Determine the (X, Y) coordinate at the center of the cell enclosing the given text.  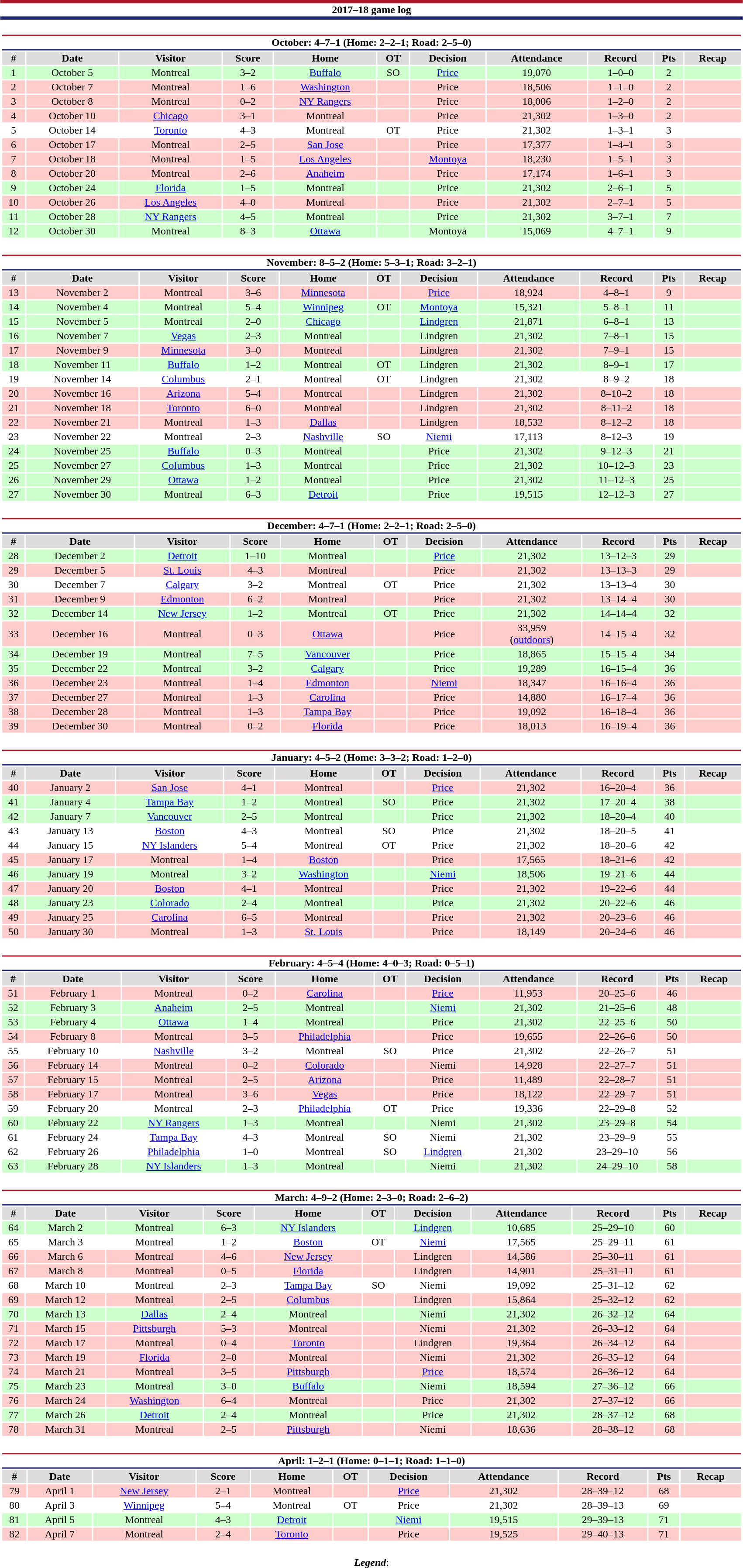
January 15 (70, 846)
19,070 (537, 73)
14,880 (532, 697)
22–26–6 (617, 1037)
5–8–1 (616, 307)
March 24 (65, 1401)
19–22–6 (618, 888)
20–22–6 (618, 903)
72 (13, 1343)
March 8 (65, 1271)
4–0 (248, 202)
18–21–6 (618, 860)
January 19 (70, 874)
25–29–11 (613, 1242)
8–9–1 (616, 364)
26 (14, 480)
18,006 (537, 102)
November 2 (82, 293)
March 10 (65, 1286)
1–10 (255, 556)
23–29–10 (617, 1152)
12–12–3 (616, 495)
November 18 (82, 408)
27–36–12 (613, 1386)
11–12–3 (616, 480)
77 (13, 1415)
November 27 (82, 466)
October 8 (72, 102)
22–25–6 (617, 1022)
14 (14, 307)
18–20–6 (618, 846)
April 5 (60, 1520)
16–18–4 (619, 712)
33,959(outdoors) (532, 634)
18,122 (528, 1094)
February 20 (73, 1108)
8–9–2 (616, 379)
29–39–13 (603, 1520)
13–14–4 (619, 599)
16–15–4 (619, 668)
22–29–8 (617, 1108)
23–29–9 (617, 1137)
22–27–7 (617, 1066)
1–4–1 (620, 144)
6 (14, 144)
6–4 (229, 1401)
March 17 (65, 1343)
22–28–7 (617, 1080)
October 17 (72, 144)
0–5 (229, 1271)
March 19 (65, 1357)
2017–18 game log (371, 10)
20–23–6 (618, 917)
13–12–3 (619, 556)
43 (13, 831)
7–5 (255, 654)
19,364 (521, 1343)
0–4 (229, 1343)
February 22 (73, 1123)
17,174 (537, 173)
October 24 (72, 188)
6–5 (249, 917)
80 (14, 1506)
January 4 (70, 802)
78 (13, 1430)
57 (13, 1080)
1–5–1 (620, 159)
13–13–3 (619, 571)
25–31–12 (613, 1286)
2–6 (248, 173)
18,013 (532, 726)
15,864 (521, 1300)
18,865 (532, 654)
February 1 (73, 993)
23–29–8 (617, 1123)
24 (14, 451)
January 17 (70, 860)
16–19–4 (619, 726)
December 7 (80, 585)
February 10 (73, 1051)
December 5 (80, 571)
October 5 (72, 73)
November 29 (82, 480)
8 (14, 173)
14–15–4 (619, 634)
2–6–1 (620, 188)
21–25–6 (617, 1008)
April 1 (60, 1491)
February 14 (73, 1066)
March 2 (65, 1228)
76 (13, 1401)
March: 4–9–2 (Home: 2–3–0; Road: 2–6–2) (371, 1198)
April 3 (60, 1506)
January 13 (70, 831)
1–2–0 (620, 102)
82 (14, 1534)
November 11 (82, 364)
October 10 (72, 116)
14,586 (521, 1257)
26–35–12 (613, 1357)
8–12–3 (616, 437)
April: 1–2–1 (Home: 0–1–1; Road: 1–1–0) (371, 1461)
January 20 (70, 888)
18,347 (532, 683)
37 (13, 697)
47 (13, 888)
10,685 (521, 1228)
March 12 (65, 1300)
October 26 (72, 202)
4–7–1 (620, 231)
19,655 (528, 1037)
1–0 (251, 1152)
4–5 (248, 217)
15,321 (528, 307)
8–12–2 (616, 422)
18,924 (528, 293)
20–24–6 (618, 932)
18,574 (521, 1372)
18,532 (528, 422)
October 7 (72, 87)
December 16 (80, 634)
March 3 (65, 1242)
November 25 (82, 451)
November 9 (82, 351)
10–12–3 (616, 466)
6–2 (255, 599)
February 8 (73, 1037)
October 14 (72, 131)
December 14 (80, 613)
February 24 (73, 1137)
9–12–3 (616, 451)
1–0–0 (620, 73)
1–3–0 (620, 116)
December 9 (80, 599)
November 14 (82, 379)
70 (13, 1314)
18–20–4 (618, 817)
18,594 (521, 1386)
39 (13, 726)
16–16–4 (619, 683)
26–34–12 (613, 1343)
March 21 (65, 1372)
74 (13, 1372)
11,489 (528, 1080)
February 4 (73, 1022)
March 13 (65, 1314)
March 6 (65, 1257)
29–40–13 (603, 1534)
63 (13, 1166)
15–15–4 (619, 654)
March 23 (65, 1386)
October 20 (72, 173)
27–37–12 (613, 1401)
8–3 (248, 231)
25–32–12 (613, 1300)
February 15 (73, 1080)
19–21–6 (618, 874)
14,901 (521, 1271)
February: 4–5–4 (Home: 4–0–3; Road: 0–5–1) (371, 963)
17,113 (528, 437)
31 (13, 599)
21,871 (528, 322)
December 22 (80, 668)
October 18 (72, 159)
1–3–1 (620, 131)
December 19 (80, 654)
22 (14, 422)
October 30 (72, 231)
17,377 (537, 144)
28–39–12 (603, 1491)
28–38–12 (613, 1430)
1–6–1 (620, 173)
11,953 (528, 993)
33 (13, 634)
January 7 (70, 817)
22–26–7 (617, 1051)
November 5 (82, 322)
1–6 (248, 87)
4–6 (229, 1257)
26–36–12 (613, 1372)
March 26 (65, 1415)
17–20–4 (618, 802)
49 (13, 917)
February 26 (73, 1152)
19,289 (532, 668)
28–39–13 (603, 1506)
67 (13, 1271)
8–11–2 (616, 408)
10 (14, 202)
December: 4–7–1 (Home: 2–2–1; Road: 2–5–0) (371, 526)
5–3 (229, 1328)
20–25–6 (617, 993)
January 2 (70, 788)
February 3 (73, 1008)
75 (13, 1386)
15,069 (537, 231)
53 (13, 1022)
14,928 (528, 1066)
2–7–1 (620, 202)
4–8–1 (616, 293)
20 (14, 393)
73 (13, 1357)
7–9–1 (616, 351)
6–0 (253, 408)
November: 8–5–2 (Home: 5–3–1; Road: 3–2–1) (371, 263)
1–1–0 (620, 87)
16 (14, 336)
3–1 (248, 116)
59 (13, 1108)
28–37–12 (613, 1415)
February 17 (73, 1094)
18,636 (521, 1430)
October 28 (72, 217)
7–8–1 (616, 336)
4 (14, 116)
18–20–5 (618, 831)
35 (13, 668)
25–30–11 (613, 1257)
3–7–1 (620, 217)
November 7 (82, 336)
25–29–10 (613, 1228)
14–14–4 (619, 613)
19,336 (528, 1108)
12 (14, 231)
January 30 (70, 932)
October: 4–7–1 (Home: 2–2–1; Road: 2–5–0) (371, 43)
December 28 (80, 712)
November 22 (82, 437)
26–32–12 (613, 1314)
November 21 (82, 422)
December 30 (80, 726)
45 (13, 860)
December 27 (80, 697)
6–8–1 (616, 322)
28 (13, 556)
25–31–11 (613, 1271)
January 25 (70, 917)
1 (14, 73)
19,525 (504, 1534)
24–29–10 (617, 1166)
December 2 (80, 556)
November 30 (82, 495)
18,149 (531, 932)
November 4 (82, 307)
13–13–4 (619, 585)
22–29–7 (617, 1094)
79 (14, 1491)
81 (14, 1520)
18,230 (537, 159)
16–17–4 (619, 697)
March 31 (65, 1430)
26–33–12 (613, 1328)
December 23 (80, 683)
February 28 (73, 1166)
March 15 (65, 1328)
November 16 (82, 393)
April 7 (60, 1534)
16–20–4 (618, 788)
8–10–2 (616, 393)
January: 4–5–2 (Home: 3–3–2; Road: 1–2–0) (371, 758)
January 23 (70, 903)
65 (13, 1242)
